Locate the cell with the specified text and output its (x, y) center coordinate. 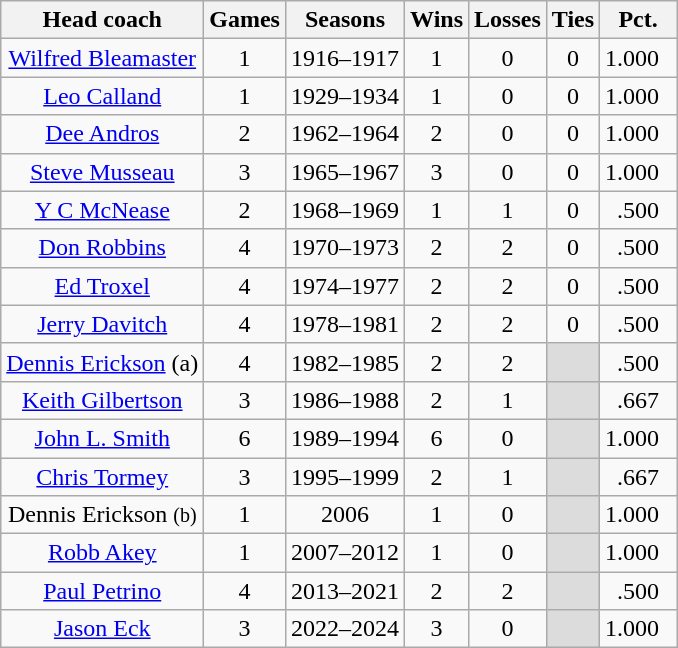
1916–1917 (344, 58)
Paul Petrino (102, 591)
1974–1977 (344, 286)
1978–1981 (344, 324)
Ed Troxel (102, 286)
Pct. (638, 20)
Don Robbins (102, 248)
Keith Gilbertson (102, 400)
1982–1985 (344, 362)
Head coach (102, 20)
1962–1964 (344, 134)
2022–2024 (344, 629)
Dee Andros (102, 134)
Steve Musseau (102, 172)
Robb Akey (102, 553)
Wilfred Bleamaster (102, 58)
Losses (508, 20)
1968–1969 (344, 210)
Chris Tormey (102, 477)
Ties (572, 20)
2007–2012 (344, 553)
Y C McNease (102, 210)
1995–1999 (344, 477)
1989–1994 (344, 438)
2013–2021 (344, 591)
Jason Eck (102, 629)
Wins (437, 20)
Seasons (344, 20)
Leo Calland (102, 96)
Dennis Erickson (a) (102, 362)
1965–1967 (344, 172)
1970–1973 (344, 248)
John L. Smith (102, 438)
Games (245, 20)
2006 (344, 515)
1929–1934 (344, 96)
1986–1988 (344, 400)
Jerry Davitch (102, 324)
Dennis Erickson (b) (102, 515)
